Extract the [X, Y] coordinate from the center of the cell holding the provided text.  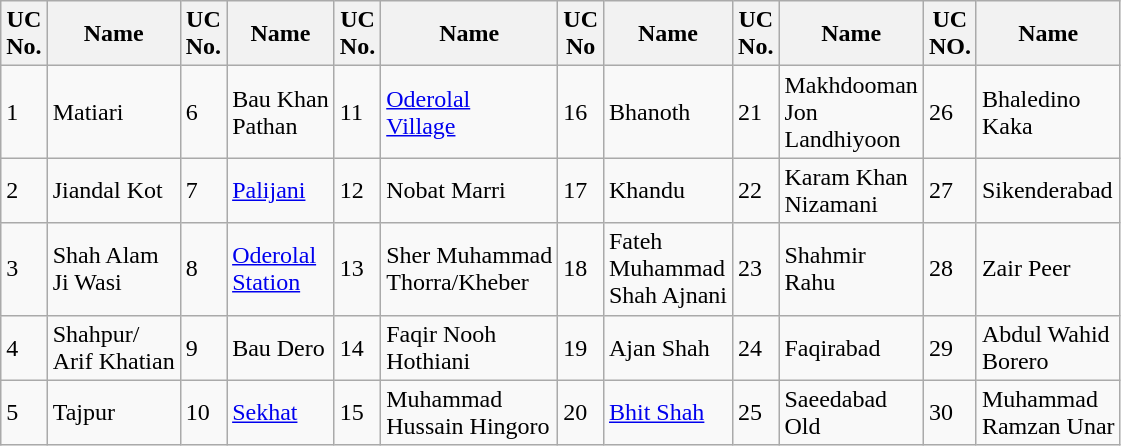
Palijani [281, 190]
Sekhat [281, 412]
Faqirabad [851, 348]
MuhammadHussain Hingoro [470, 412]
UCNO. [950, 34]
6 [203, 112]
Sikenderabad [1048, 190]
2 [24, 190]
SaeedabadOld [851, 412]
23 [756, 269]
13 [357, 269]
FatehMuhammadShah Ajnani [668, 269]
Bhit Shah [668, 412]
MuhammadRamzan Unar [1048, 412]
4 [24, 348]
Bau KhanPathan [281, 112]
5 [24, 412]
11 [357, 112]
Faqir NoohHothiani [470, 348]
Abdul WahidBorero [1048, 348]
30 [950, 412]
Nobat Marri [470, 190]
22 [756, 190]
OderolalVillage [470, 112]
16 [581, 112]
27 [950, 190]
10 [203, 412]
Bhanoth [668, 112]
9 [203, 348]
28 [950, 269]
20 [581, 412]
7 [203, 190]
12 [357, 190]
Sher MuhammadThorra/Kheber [470, 269]
24 [756, 348]
15 [357, 412]
21 [756, 112]
OderolalStation [281, 269]
Tajpur [114, 412]
8 [203, 269]
Ajan Shah [668, 348]
14 [357, 348]
1 [24, 112]
Jiandal Kot [114, 190]
Zair Peer [1048, 269]
UCNo [581, 34]
BhaledinoKaka [1048, 112]
Shahpur/Arif Khatian [114, 348]
17 [581, 190]
25 [756, 412]
18 [581, 269]
Matiari [114, 112]
19 [581, 348]
29 [950, 348]
Bau Dero [281, 348]
Karam KhanNizamani [851, 190]
MakhdoomanJonLandhiyoon [851, 112]
ShahmirRahu [851, 269]
26 [950, 112]
3 [24, 269]
Khandu [668, 190]
Shah AlamJi Wasi [114, 269]
